For the text-containing cell, return its midpoint in (X, Y) coordinate format. 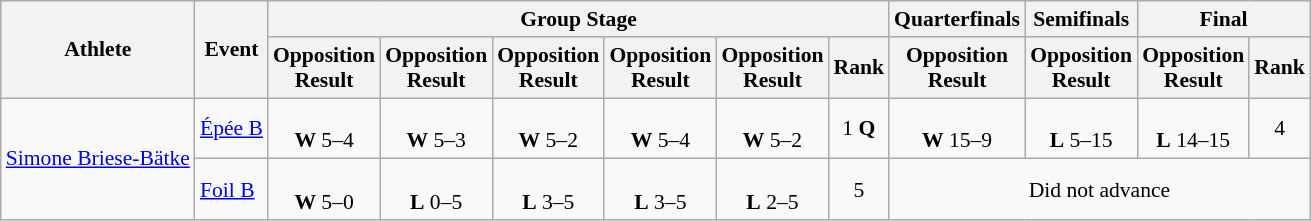
W 5–3 (436, 128)
Group Stage (578, 19)
1 Q (860, 128)
Quarterfinals (957, 19)
L 2–5 (772, 190)
4 (1280, 128)
L 14–15 (1193, 128)
Did not advance (1100, 190)
Foil B (232, 190)
L 5–15 (1081, 128)
Semifinals (1081, 19)
Simone Briese-Bätke (98, 159)
Final (1224, 19)
Event (232, 50)
Épée B (232, 128)
5 (860, 190)
L 0–5 (436, 190)
Athlete (98, 50)
W 5–0 (324, 190)
W 15–9 (957, 128)
